Pinpoint the cell where the given text exists, returning its (x, y) midpoint coordinate. 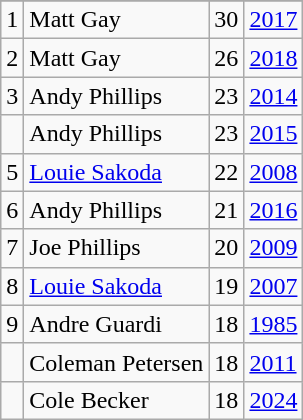
Coleman Petersen (116, 362)
5 (12, 172)
2018 (274, 58)
Joe Phillips (116, 248)
8 (12, 286)
Andre Guardi (116, 324)
26 (226, 58)
1985 (274, 324)
2016 (274, 210)
2017 (274, 20)
7 (12, 248)
20 (226, 248)
19 (226, 286)
22 (226, 172)
2014 (274, 96)
6 (12, 210)
21 (226, 210)
2009 (274, 248)
3 (12, 96)
2 (12, 58)
2024 (274, 400)
2007 (274, 286)
2008 (274, 172)
2011 (274, 362)
1 (12, 20)
2015 (274, 134)
Cole Becker (116, 400)
30 (226, 20)
9 (12, 324)
